Provide the [X, Y] coordinate of the cell's center where the given text is located.  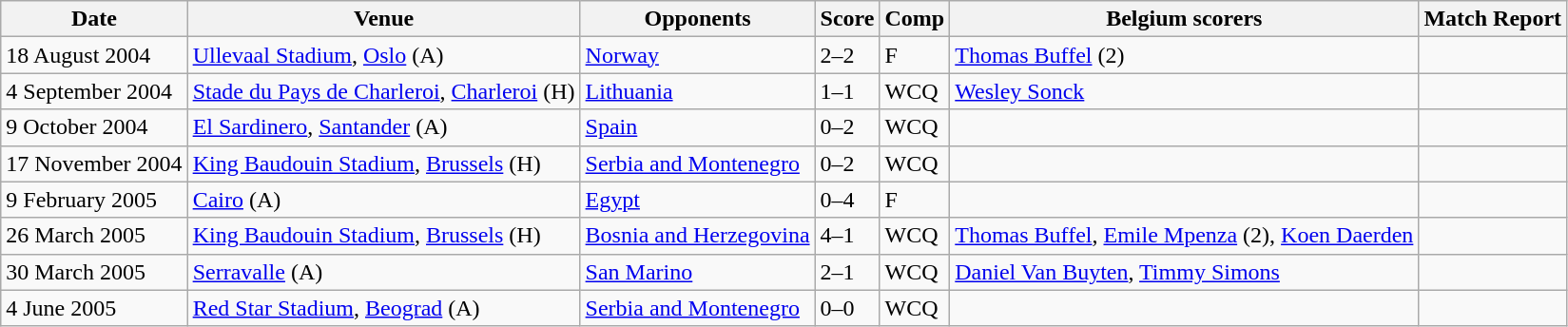
El Sardinero, Santander (A) [384, 127]
Venue [384, 19]
0–4 [847, 200]
18 August 2004 [94, 55]
Date [94, 19]
San Marino [698, 272]
26 March 2005 [94, 236]
Wesley Sonck [1185, 91]
Comp [915, 19]
Score [847, 19]
Belgium scorers [1185, 19]
Lithuania [698, 91]
17 November 2004 [94, 163]
Red Star Stadium, Beograd (A) [384, 308]
Match Report [1493, 19]
Spain [698, 127]
Thomas Buffel, Emile Mpenza (2), Koen Daerden [1185, 236]
4 September 2004 [94, 91]
Thomas Buffel (2) [1185, 55]
Egypt [698, 200]
Stade du Pays de Charleroi, Charleroi (H) [384, 91]
9 October 2004 [94, 127]
Daniel Van Buyten, Timmy Simons [1185, 272]
2–1 [847, 272]
9 February 2005 [94, 200]
Norway [698, 55]
4–1 [847, 236]
Cairo (A) [384, 200]
4 June 2005 [94, 308]
2–2 [847, 55]
Serravalle (A) [384, 272]
Bosnia and Herzegovina [698, 236]
Opponents [698, 19]
1–1 [847, 91]
30 March 2005 [94, 272]
0–0 [847, 308]
Ullevaal Stadium, Oslo (A) [384, 55]
